Determine the [X, Y] coordinate at the center of the cell enclosing the given text.  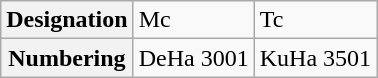
Mc [194, 20]
Designation [67, 20]
Tc [315, 20]
Numbering [67, 58]
DeHa 3001 [194, 58]
KuHa 3501 [315, 58]
